Scan for the cell matching the given text and deliver its [x, y] coordinate at center. 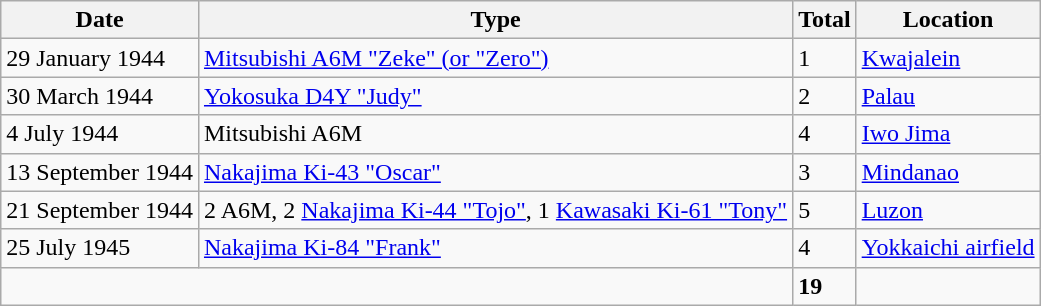
25 July 1945 [100, 248]
Luzon [948, 210]
2 A6M, 2 Nakajima Ki-44 "Tojo", 1 Kawasaki Ki-61 "Tony" [495, 210]
Type [495, 20]
21 September 1944 [100, 210]
Palau [948, 96]
Yokkaichi airfield [948, 248]
Total [825, 20]
5 [825, 210]
29 January 1944 [100, 58]
Mitsubishi A6M "Zeke" (or "Zero") [495, 58]
2 [825, 96]
1 [825, 58]
4 July 1944 [100, 134]
Nakajima Ki-84 "Frank" [495, 248]
3 [825, 172]
Mindanao [948, 172]
13 September 1944 [100, 172]
Date [100, 20]
Nakajima Ki-43 "Oscar" [495, 172]
Kwajalein [948, 58]
Location [948, 20]
Mitsubishi A6M [495, 134]
Iwo Jima [948, 134]
Yokosuka D4Y "Judy" [495, 96]
30 March 1944 [100, 96]
19 [825, 286]
